Output the [x, y] coordinate of the center of the cell containing the given text.  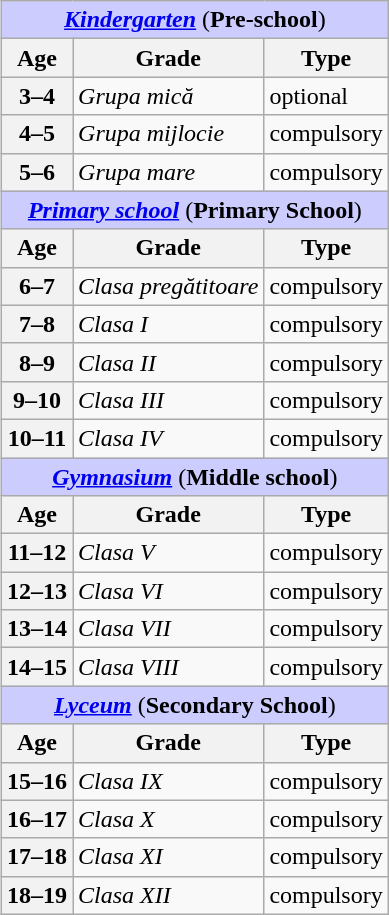
Clasa I [168, 324]
13–14 [36, 629]
Kindergarten (Pre-school) [194, 20]
Clasa III [168, 400]
10–11 [36, 438]
Grupa mică [168, 96]
15–16 [36, 781]
Clasa X [168, 819]
Lyceum (Secondary School) [194, 705]
Primary school (Primary School) [194, 210]
3–4 [36, 96]
Clasa VIII [168, 667]
Clasa VII [168, 629]
12–13 [36, 591]
5–6 [36, 172]
6–7 [36, 286]
8–9 [36, 362]
optional [326, 96]
17–18 [36, 857]
Grupa mare [168, 172]
4–5 [36, 134]
11–12 [36, 553]
Clasa II [168, 362]
18–19 [36, 895]
16–17 [36, 819]
Clasa VI [168, 591]
Clasa IV [168, 438]
Grupa mijlocie [168, 134]
9–10 [36, 400]
14–15 [36, 667]
Clasa V [168, 553]
7–8 [36, 324]
Clasa pregătitoare [168, 286]
Clasa XI [168, 857]
Clasa IX [168, 781]
Gymnasium (Middle school) [194, 477]
Clasa XII [168, 895]
